Scan for the cell matching the given text and deliver its [x, y] coordinate at center. 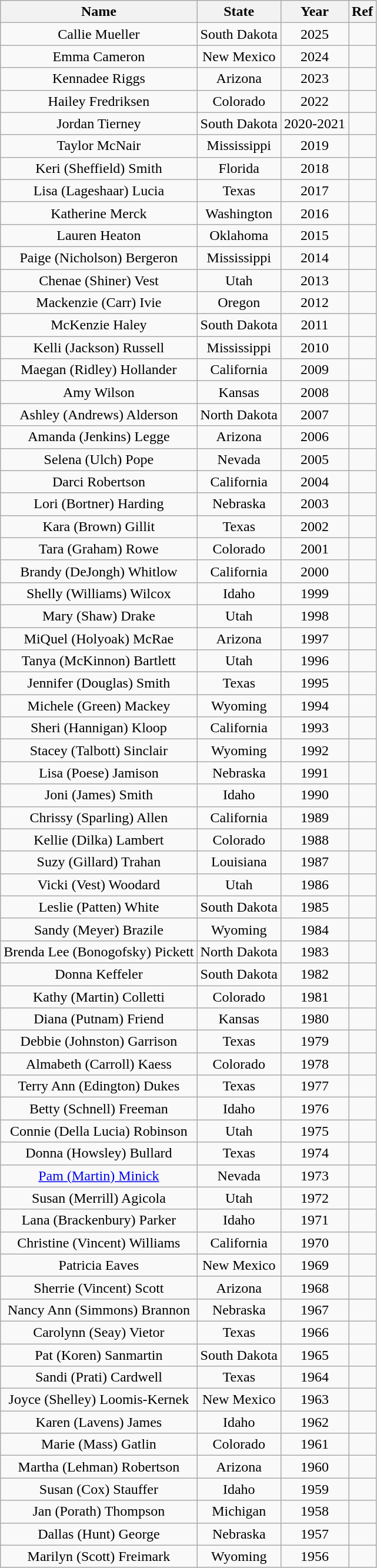
Washington [239, 213]
Amy Wilson [99, 392]
Katherine Merck [99, 213]
Donna Keffeler [99, 974]
Ashley (Andrews) Alderson [99, 415]
1989 [314, 818]
2007 [314, 415]
1978 [314, 1064]
2009 [314, 370]
Marilyn (Scott) Freimark [99, 1556]
Stacey (Talbott) Sinclair [99, 750]
Pat (Koren) Sanmartin [99, 1355]
Sandi (Prati) Cardwell [99, 1377]
1968 [314, 1287]
Susan (Cox) Stauffer [99, 1489]
Leslie (Patten) White [99, 907]
2024 [314, 56]
Joyce (Shelley) Loomis-Kernek [99, 1400]
1964 [314, 1377]
1974 [314, 1153]
Oregon [239, 303]
1992 [314, 750]
Michele (Green) Mackey [99, 706]
Mackenzie (Carr) Ivie [99, 303]
Year [314, 12]
Almabeth (Carroll) Kaess [99, 1064]
1986 [314, 885]
Lana (Brackenbury) Parker [99, 1220]
Joni (James) Smith [99, 795]
1957 [314, 1534]
Lisa (Poese) Jamison [99, 773]
Pam (Martin) Minick [99, 1176]
Connie (Della Lucia) Robinson [99, 1131]
Taylor McNair [99, 146]
1979 [314, 1042]
2005 [314, 459]
1976 [314, 1109]
1956 [314, 1556]
Brandy (DeJongh) Whitlow [99, 571]
2020-2021 [314, 124]
Maegan (Ridley) Hollander [99, 370]
Donna (Howsley) Bullard [99, 1153]
1993 [314, 728]
1988 [314, 840]
Tanya (McKinnon) Bartlett [99, 661]
Michigan [239, 1512]
2004 [314, 482]
1961 [314, 1444]
1960 [314, 1467]
1977 [314, 1086]
1980 [314, 1019]
1996 [314, 661]
1981 [314, 997]
Terry Ann (Edington) Dukes [99, 1086]
Jan (Porath) Thompson [99, 1512]
2001 [314, 549]
2015 [314, 235]
Chrissy (Sparling) Allen [99, 818]
1995 [314, 683]
Emma Cameron [99, 56]
1972 [314, 1198]
1970 [314, 1243]
Hailey Fredriksen [99, 101]
Carolynn (Seay) Vietor [99, 1332]
2000 [314, 571]
Marie (Mass) Gatlin [99, 1444]
1991 [314, 773]
1971 [314, 1220]
1967 [314, 1310]
2019 [314, 146]
Sheri (Hannigan) Kloop [99, 728]
2018 [314, 168]
Mary (Shaw) Drake [99, 616]
Betty (Schnell) Freeman [99, 1109]
Debbie (Johnston) Garrison [99, 1042]
1973 [314, 1176]
2013 [314, 281]
1987 [314, 862]
Ref [362, 12]
McKenzie Haley [99, 325]
Martha (Lehman) Robertson [99, 1467]
1985 [314, 907]
Jennifer (Douglas) Smith [99, 683]
2014 [314, 258]
Louisiana [239, 862]
Tara (Graham) Rowe [99, 549]
Sandy (Meyer) Brazile [99, 929]
Susan (Merrill) Agicola [99, 1198]
Karen (Lavens) James [99, 1422]
Keri (Sheffield) Smith [99, 168]
Oklahoma [239, 235]
Patricia Eaves [99, 1265]
Lori (Bortner) Harding [99, 504]
1965 [314, 1355]
Lisa (Lageshaar) Lucia [99, 191]
2002 [314, 526]
Kathy (Martin) Colletti [99, 997]
Diana (Putnam) Friend [99, 1019]
1998 [314, 616]
Chenae (Shiner) Vest [99, 281]
Lauren Heaton [99, 235]
Suzy (Gillard) Trahan [99, 862]
1966 [314, 1332]
1984 [314, 929]
1959 [314, 1489]
1975 [314, 1131]
2016 [314, 213]
Amanda (Jenkins) Legge [99, 437]
1999 [314, 593]
Sherrie (Vincent) Scott [99, 1287]
Shelly (Williams) Wilcox [99, 593]
1994 [314, 706]
1958 [314, 1512]
Florida [239, 168]
Name [99, 12]
1983 [314, 952]
1969 [314, 1265]
2017 [314, 191]
1963 [314, 1400]
2003 [314, 504]
2012 [314, 303]
1997 [314, 638]
1990 [314, 795]
Christine (Vincent) Williams [99, 1243]
Kelli (Jackson) Russell [99, 348]
Kara (Brown) Gillit [99, 526]
State [239, 12]
2022 [314, 101]
MiQuel (Holyoak) McRae [99, 638]
Callie Mueller [99, 34]
Vicki (Vest) Woodard [99, 885]
Dallas (Hunt) George [99, 1534]
1962 [314, 1422]
Darci Robertson [99, 482]
2010 [314, 348]
Kennadee Riggs [99, 79]
1982 [314, 974]
Brenda Lee (Bonogofsky) Pickett [99, 952]
Jordan Tierney [99, 124]
Selena (Ulch) Pope [99, 459]
Nancy Ann (Simmons) Brannon [99, 1310]
2025 [314, 34]
2023 [314, 79]
2006 [314, 437]
Kellie (Dilka) Lambert [99, 840]
Paige (Nicholson) Bergeron [99, 258]
2008 [314, 392]
2011 [314, 325]
